Determine the [X, Y] coordinate at the center of the cell enclosing the given text.  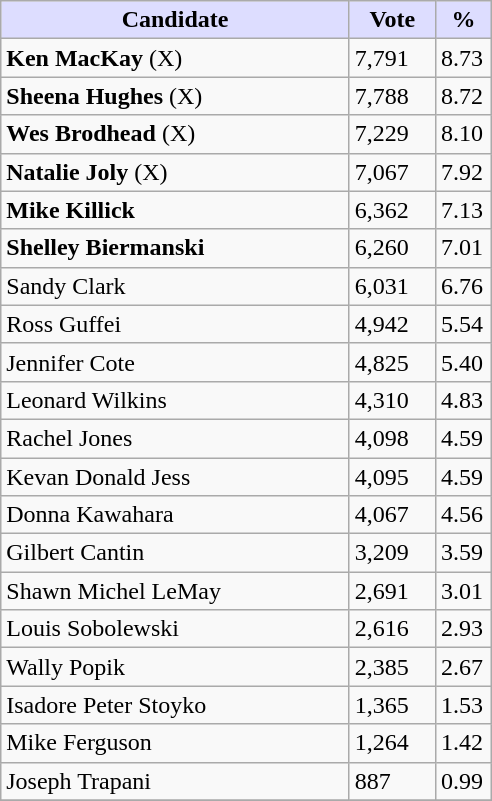
6,031 [392, 286]
1,264 [392, 743]
7,229 [392, 134]
Rachel Jones [176, 438]
Wes Brodhead (X) [176, 134]
887 [392, 781]
4.56 [463, 515]
5.54 [463, 324]
8.72 [463, 96]
Louis Sobolewski [176, 629]
Wally Popik [176, 667]
8.10 [463, 134]
7,791 [392, 58]
Mike Ferguson [176, 743]
2,691 [392, 591]
2,385 [392, 667]
4,942 [392, 324]
3.59 [463, 553]
Gilbert Cantin [176, 553]
Kevan Donald Jess [176, 477]
% [463, 20]
1.42 [463, 743]
Sheena Hughes (X) [176, 96]
Joseph Trapani [176, 781]
1,365 [392, 705]
4.83 [463, 400]
Leonard Wilkins [176, 400]
2.67 [463, 667]
7.92 [463, 172]
4,098 [392, 438]
3.01 [463, 591]
Vote [392, 20]
3,209 [392, 553]
2,616 [392, 629]
0.99 [463, 781]
4,310 [392, 400]
7,067 [392, 172]
Sandy Clark [176, 286]
Shelley Biermanski [176, 248]
6,260 [392, 248]
Ken MacKay (X) [176, 58]
Candidate [176, 20]
Donna Kawahara [176, 515]
Mike Killick [176, 210]
Shawn Michel LeMay [176, 591]
7,788 [392, 96]
7.13 [463, 210]
1.53 [463, 705]
6.76 [463, 286]
Ross Guffei [176, 324]
Isadore Peter Stoyko [176, 705]
7.01 [463, 248]
4,825 [392, 362]
Natalie Joly (X) [176, 172]
4,095 [392, 477]
Jennifer Cote [176, 362]
5.40 [463, 362]
4,067 [392, 515]
2.93 [463, 629]
6,362 [392, 210]
8.73 [463, 58]
